Search for the cell housing the specified text and yield its [X, Y] center coordinate. 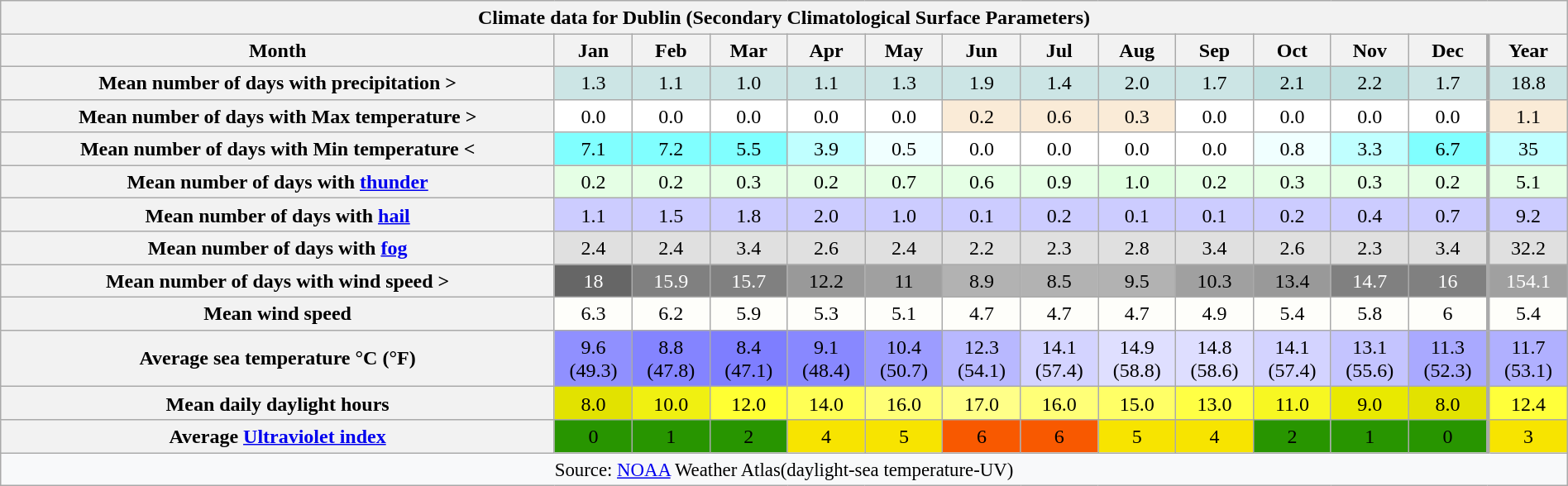
8.4(47.1) [748, 359]
9.1(48.4) [826, 359]
5.9 [748, 313]
Feb [671, 50]
Sep [1215, 50]
Mean number of days with fog [278, 248]
12.0 [748, 403]
Mean number of days with hail [278, 215]
154.1 [1527, 281]
11.0 [1292, 403]
14.7 [1370, 281]
11 [904, 281]
1.9 [982, 83]
32.2 [1527, 248]
7.2 [671, 149]
0.9 [1059, 182]
Year [1527, 50]
4.9 [1215, 313]
2.8 [1137, 248]
2.1 [1292, 83]
12.4 [1527, 403]
0.4 [1370, 215]
13.1(55.6) [1370, 359]
17.0 [982, 403]
5.3 [826, 313]
Mean daily daylight hours [278, 403]
18 [593, 281]
0.8 [1292, 149]
9.2 [1527, 215]
Apr [826, 50]
1.8 [748, 215]
11.7(53.1) [1527, 359]
10.0 [671, 403]
6.2 [671, 313]
8.9 [982, 281]
Mean number of days with Min temperature < [278, 149]
Source: NOAA Weather Atlas(daylight-sea temperature-UV) [784, 469]
18.8 [1527, 83]
13.0 [1215, 403]
9.0 [1370, 403]
9.6(49.3) [593, 359]
5.5 [748, 149]
8.8(47.8) [671, 359]
Mean number of days with precipitation > [278, 83]
10.4(50.7) [904, 359]
11.3(52.3) [1448, 359]
15.9 [671, 281]
Mean wind speed [278, 313]
0.5 [904, 149]
Jan [593, 50]
15.0 [1137, 403]
Mean number of days with wind speed > [278, 281]
9.5 [1137, 281]
Mean number of days with Max temperature > [278, 116]
3.3 [1370, 149]
12.2 [826, 281]
5.8 [1370, 313]
Mar [748, 50]
13.4 [1292, 281]
Jun [982, 50]
14.0 [826, 403]
Average sea temperature °C (°F) [278, 359]
35 [1527, 149]
Aug [1137, 50]
1.5 [671, 215]
Mean number of days with thunder [278, 182]
Climate data for Dublin (Secondary Climatological Surface Parameters) [784, 17]
Month [278, 50]
10.3 [1215, 281]
Jul [1059, 50]
3.9 [826, 149]
14.8(58.6) [1215, 359]
12.3(54.1) [982, 359]
8.5 [1059, 281]
1.4 [1059, 83]
14.9(58.8) [1137, 359]
Nov [1370, 50]
Average Ultraviolet index [278, 436]
3 [1527, 436]
Dec [1448, 50]
15.7 [748, 281]
16 [1448, 281]
6.7 [1448, 149]
7.1 [593, 149]
Oct [1292, 50]
May [904, 50]
6.3 [593, 313]
